Detect which cell encompasses the target text, then output its (X, Y) center coordinate. 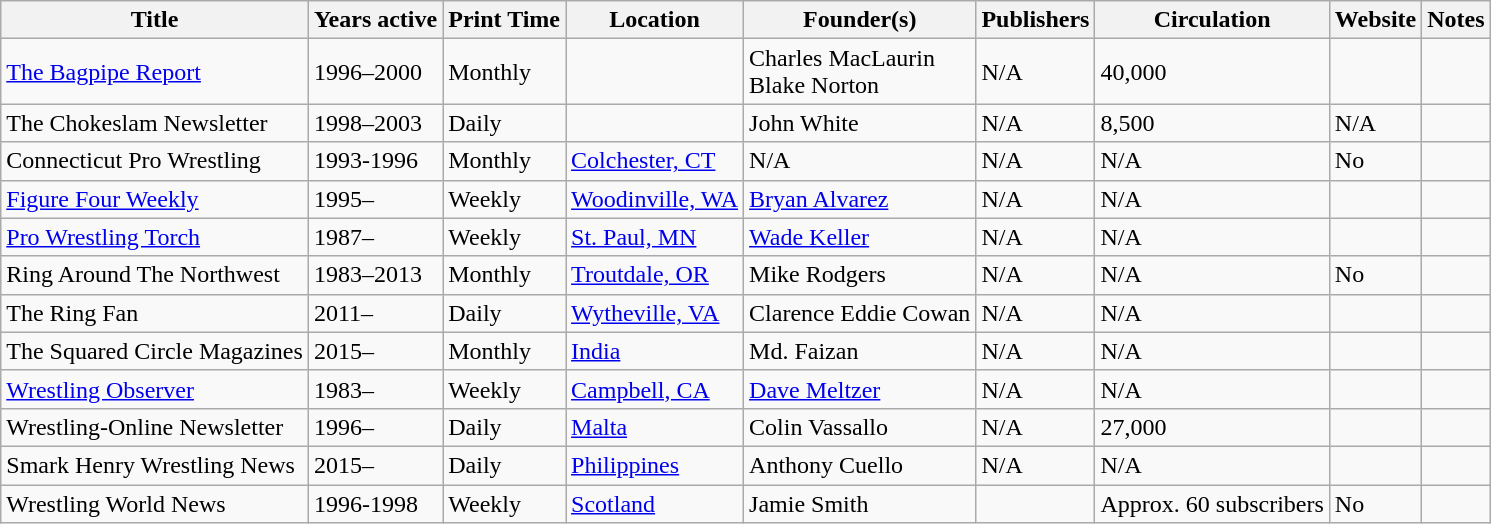
Approx. 60 subscribers (1212, 503)
Figure Four Weekly (155, 199)
2011– (375, 313)
1996– (375, 427)
1987– (375, 237)
Smark Henry Wrestling News (155, 465)
1983–2013 (375, 275)
The Bagpipe Report (155, 72)
27,000 (1212, 427)
Dave Meltzer (860, 389)
Connecticut Pro Wrestling (155, 161)
The Chokeslam Newsletter (155, 123)
Woodinville, WA (655, 199)
Circulation (1212, 20)
Scotland (655, 503)
Colin Vassallo (860, 427)
Wytheville, VA (655, 313)
Website (1375, 20)
Founder(s) (860, 20)
Publishers (1036, 20)
Mike Rodgers (860, 275)
Malta (655, 427)
Philippines (655, 465)
Pro Wrestling Torch (155, 237)
1996-1998 (375, 503)
Years active (375, 20)
8,500 (1212, 123)
Location (655, 20)
1993-1996 (375, 161)
India (655, 351)
Wrestling-Online Newsletter (155, 427)
Colchester, CT (655, 161)
Print Time (504, 20)
1983– (375, 389)
The Squared Circle Magazines (155, 351)
40,000 (1212, 72)
Bryan Alvarez (860, 199)
Wrestling Observer (155, 389)
St. Paul, MN (655, 237)
Jamie Smith (860, 503)
Title (155, 20)
Md. Faizan (860, 351)
Campbell, CA (655, 389)
Ring Around The Northwest (155, 275)
Notes (1456, 20)
Wade Keller (860, 237)
Charles MacLaurinBlake Norton (860, 72)
The Ring Fan (155, 313)
1998–2003 (375, 123)
John White (860, 123)
1995– (375, 199)
Clarence Eddie Cowan (860, 313)
Troutdale, OR (655, 275)
Wrestling World News (155, 503)
Anthony Cuello (860, 465)
1996–2000 (375, 72)
